From the cell containing the given text, extract its center point as [x, y] coordinate. 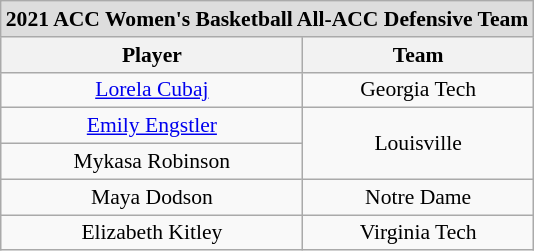
Team [418, 55]
Notre Dame [418, 197]
Louisville [418, 144]
Georgia Tech [418, 90]
Maya Dodson [152, 197]
Player [152, 55]
Emily Engstler [152, 126]
2021 ACC Women's Basketball All-ACC Defensive Team [268, 19]
Elizabeth Kitley [152, 233]
Mykasa Robinson [152, 162]
Lorela Cubaj [152, 90]
Virginia Tech [418, 233]
